Find where the given text appears and provide that cell's center as [x, y] coordinate. 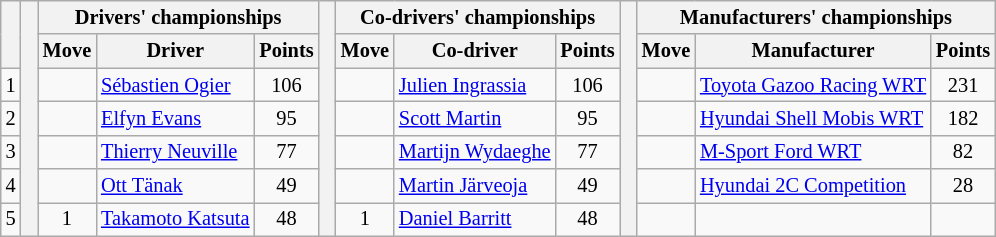
Elfyn Evans [175, 118]
Julien Ingrassia [475, 85]
Hyundai 2C Competition [813, 186]
Ott Tänak [175, 186]
Drivers' championships [178, 17]
Takamoto Katsuta [175, 219]
Sébastien Ogier [175, 85]
Scott Martin [475, 118]
Daniel Barritt [475, 219]
4 [11, 186]
5 [11, 219]
Martin Järveoja [475, 186]
Martijn Wydaeghe [475, 152]
231 [963, 85]
2 [11, 118]
Co-drivers' championships [478, 17]
Manufacturer [813, 51]
Manufacturers' championships [816, 17]
Driver [175, 51]
Thierry Neuville [175, 152]
3 [11, 152]
82 [963, 152]
M-Sport Ford WRT [813, 152]
Co-driver [475, 51]
28 [963, 186]
182 [963, 118]
Toyota Gazoo Racing WRT [813, 85]
Hyundai Shell Mobis WRT [813, 118]
